Search for the cell housing the specified text and yield its [x, y] center coordinate. 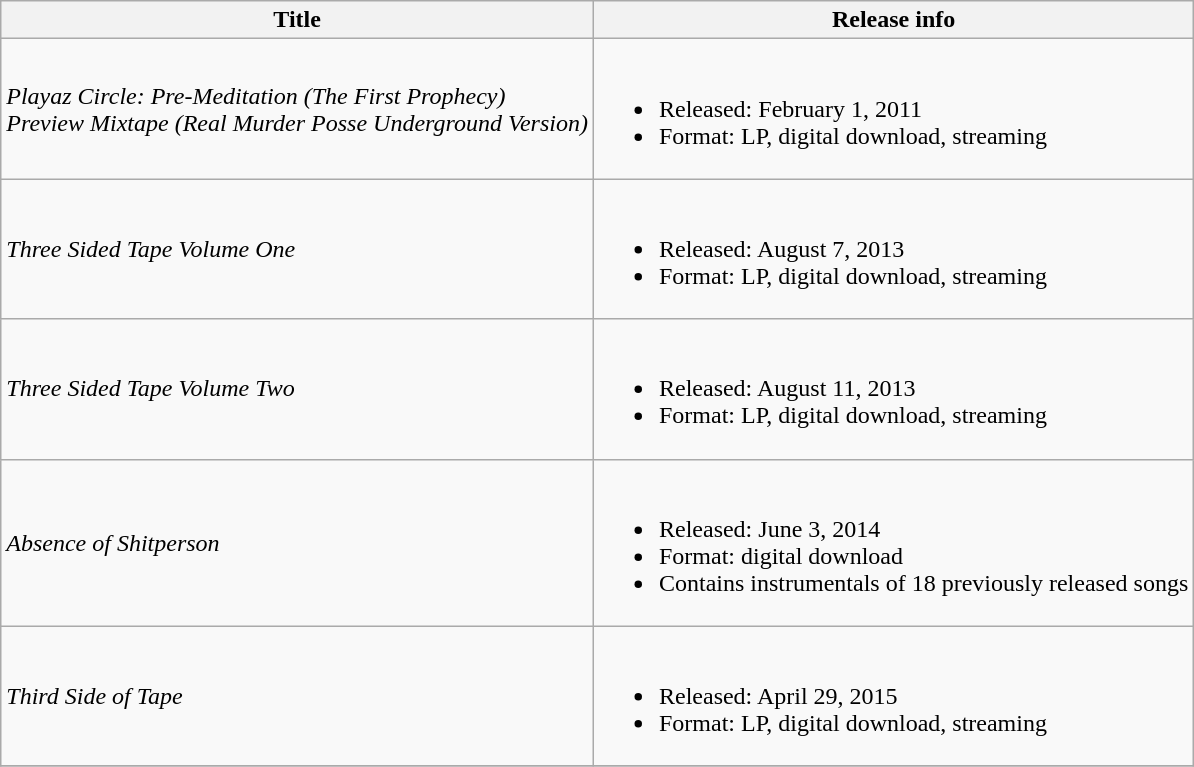
Absence of Shitperson [298, 542]
Release info [893, 20]
Released: June 3, 2014Format: digital downloadContains instrumentals of 18 previously released songs [893, 542]
Released: August 11, 2013Format: LP, digital download, streaming [893, 389]
Playaz Circle: Pre-Meditation (The First Prophecy)Preview Mixtape (Real Murder Posse Underground Version) [298, 109]
Released: August 7, 2013Format: LP, digital download, streaming [893, 249]
Three Sided Tape Volume Two [298, 389]
Released: April 29, 2015Format: LP, digital download, streaming [893, 696]
Title [298, 20]
Released: February 1, 2011Format: LP, digital download, streaming [893, 109]
Third Side of Tape [298, 696]
Three Sided Tape Volume One [298, 249]
